From the cell containing the given text, extract its center point as [X, Y] coordinate. 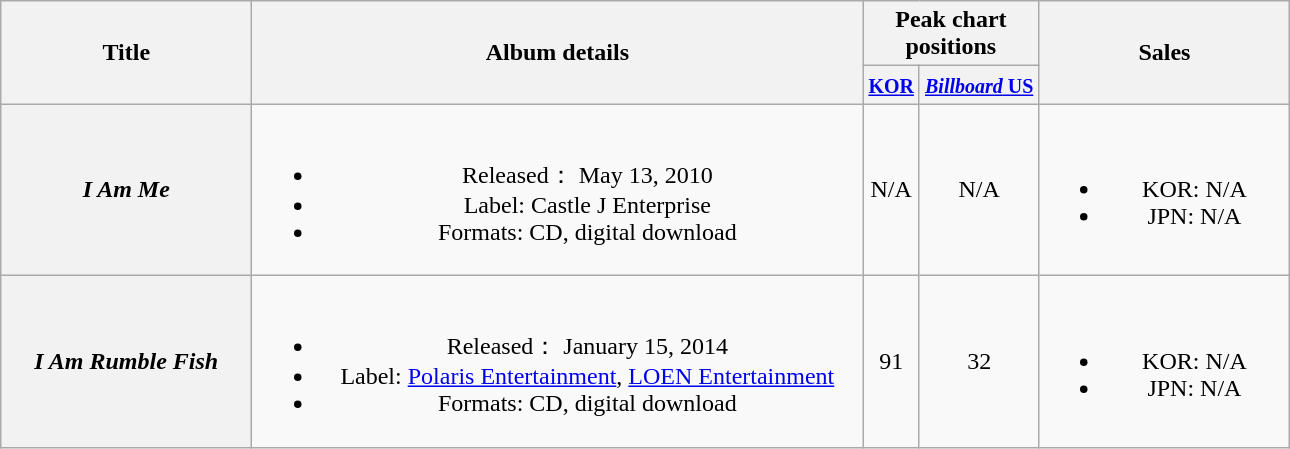
91 [892, 361]
Album details [558, 52]
Billboard US [978, 85]
Released： May 13, 2010Label: Castle J EnterpriseFormats: CD, digital download [558, 190]
Peak chart positions [951, 34]
32 [978, 361]
I Am Rumble Fish [126, 361]
KOR [892, 85]
Sales [1164, 52]
Title [126, 52]
I Am Me [126, 190]
Released： January 15, 2014Label: Polaris Entertainment, LOEN EntertainmentFormats: CD, digital download [558, 361]
